Detect which cell encompasses the target text, then output its (x, y) center coordinate. 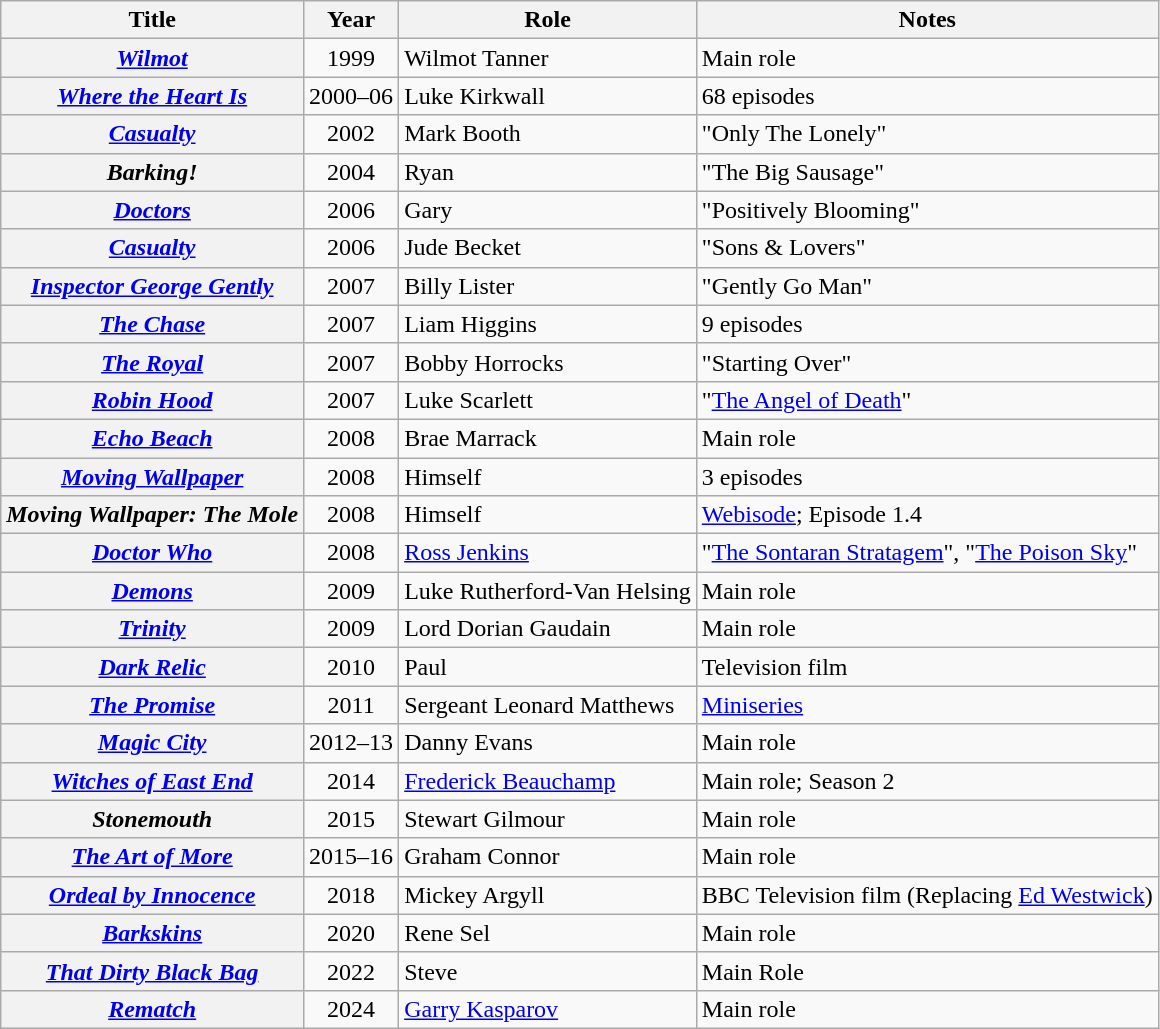
Luke Scarlett (548, 400)
Jude Becket (548, 248)
Wilmot Tanner (548, 58)
Dark Relic (152, 667)
"The Sontaran Stratagem", "The Poison Sky" (927, 553)
1999 (352, 58)
Ordeal by Innocence (152, 895)
Danny Evans (548, 743)
BBC Television film (Replacing Ed Westwick) (927, 895)
Liam Higgins (548, 324)
Where the Heart Is (152, 96)
That Dirty Black Bag (152, 971)
Lord Dorian Gaudain (548, 629)
2011 (352, 705)
"Positively Blooming" (927, 210)
2015 (352, 819)
2004 (352, 172)
Main Role (927, 971)
Main role; Season 2 (927, 781)
9 episodes (927, 324)
2015–16 (352, 857)
Miniseries (927, 705)
2002 (352, 134)
Wilmot (152, 58)
Role (548, 20)
Brae Marrack (548, 438)
Graham Connor (548, 857)
Echo Beach (152, 438)
Mickey Argyll (548, 895)
"Sons & Lovers" (927, 248)
Doctor Who (152, 553)
Paul (548, 667)
Robin Hood (152, 400)
Rematch (152, 1009)
Frederick Beauchamp (548, 781)
Billy Lister (548, 286)
Ryan (548, 172)
Moving Wallpaper (152, 477)
2020 (352, 933)
Barking! (152, 172)
Garry Kasparov (548, 1009)
Demons (152, 591)
Year (352, 20)
2012–13 (352, 743)
"The Angel of Death" (927, 400)
"The Big Sausage" (927, 172)
Moving Wallpaper: The Mole (152, 515)
Witches of East End (152, 781)
Title (152, 20)
Trinity (152, 629)
3 episodes (927, 477)
68 episodes (927, 96)
The Chase (152, 324)
Doctors (152, 210)
Mark Booth (548, 134)
Barkskins (152, 933)
Magic City (152, 743)
Stewart Gilmour (548, 819)
Luke Kirkwall (548, 96)
2022 (352, 971)
2018 (352, 895)
The Royal (152, 362)
Steve (548, 971)
Ross Jenkins (548, 553)
"Only The Lonely" (927, 134)
2014 (352, 781)
Stonemouth (152, 819)
Television film (927, 667)
Webisode; Episode 1.4 (927, 515)
Luke Rutherford-Van Helsing (548, 591)
"Gently Go Man" (927, 286)
"Starting Over" (927, 362)
2024 (352, 1009)
The Art of More (152, 857)
2010 (352, 667)
The Promise (152, 705)
Bobby Horrocks (548, 362)
Rene Sel (548, 933)
Sergeant Leonard Matthews (548, 705)
Notes (927, 20)
Gary (548, 210)
Inspector George Gently (152, 286)
2000–06 (352, 96)
